Find where the given text appears and provide that cell's center as (X, Y) coordinate. 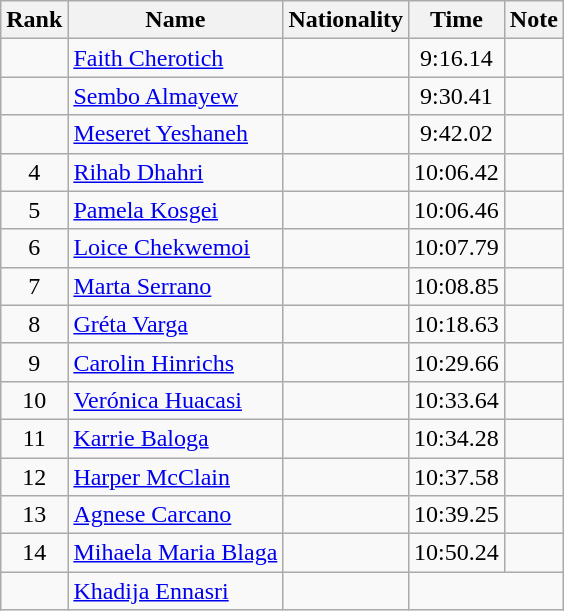
Verónica Huacasi (176, 400)
10:06.46 (457, 210)
14 (34, 553)
10 (34, 400)
5 (34, 210)
8 (34, 324)
Karrie Baloga (176, 438)
10:08.85 (457, 286)
9 (34, 362)
6 (34, 248)
7 (34, 286)
Agnese Carcano (176, 515)
10:33.64 (457, 400)
Mihaela Maria Blaga (176, 553)
10:18.63 (457, 324)
13 (34, 515)
10:39.25 (457, 515)
Faith Cherotich (176, 58)
Gréta Varga (176, 324)
Rank (34, 20)
10:06.42 (457, 172)
10:37.58 (457, 477)
Khadija Ennasri (176, 591)
Sembo Almayew (176, 96)
Marta Serrano (176, 286)
10:50.24 (457, 553)
Pamela Kosgei (176, 210)
Meseret Yeshaneh (176, 134)
11 (34, 438)
Nationality (346, 20)
9:30.41 (457, 96)
Name (176, 20)
10:34.28 (457, 438)
4 (34, 172)
Rihab Dhahri (176, 172)
Time (457, 20)
9:42.02 (457, 134)
Carolin Hinrichs (176, 362)
Note (534, 20)
9:16.14 (457, 58)
Loice Chekwemoi (176, 248)
10:29.66 (457, 362)
Harper McClain (176, 477)
10:07.79 (457, 248)
12 (34, 477)
